Pinpoint the cell where the given text exists, returning its [X, Y] midpoint coordinate. 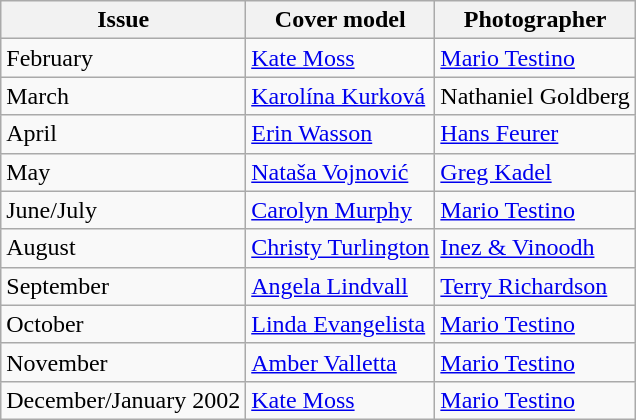
Amber Valletta [340, 362]
February [124, 58]
Angela Lindvall [340, 286]
May [124, 172]
Christy Turlington [340, 248]
Hans Feurer [536, 134]
Terry Richardson [536, 286]
October [124, 324]
June/July [124, 210]
Linda Evangelista [340, 324]
Nataša Vojnović [340, 172]
November [124, 362]
August [124, 248]
March [124, 96]
April [124, 134]
Erin Wasson [340, 134]
Cover model [340, 20]
Greg Kadel [536, 172]
Carolyn Murphy [340, 210]
December/January 2002 [124, 400]
Inez & Vinoodh [536, 248]
September [124, 286]
Karolína Kurková [340, 96]
Photographer [536, 20]
Nathaniel Goldberg [536, 96]
Issue [124, 20]
